For the text-containing cell, return its midpoint in (x, y) coordinate format. 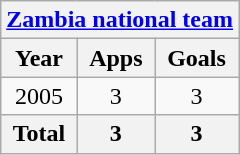
Total (39, 134)
Apps (116, 58)
Zambia national team (120, 20)
Year (39, 58)
Goals (197, 58)
2005 (39, 96)
